Identify which cell holds the provided text, then report its (X, Y) central coordinate. 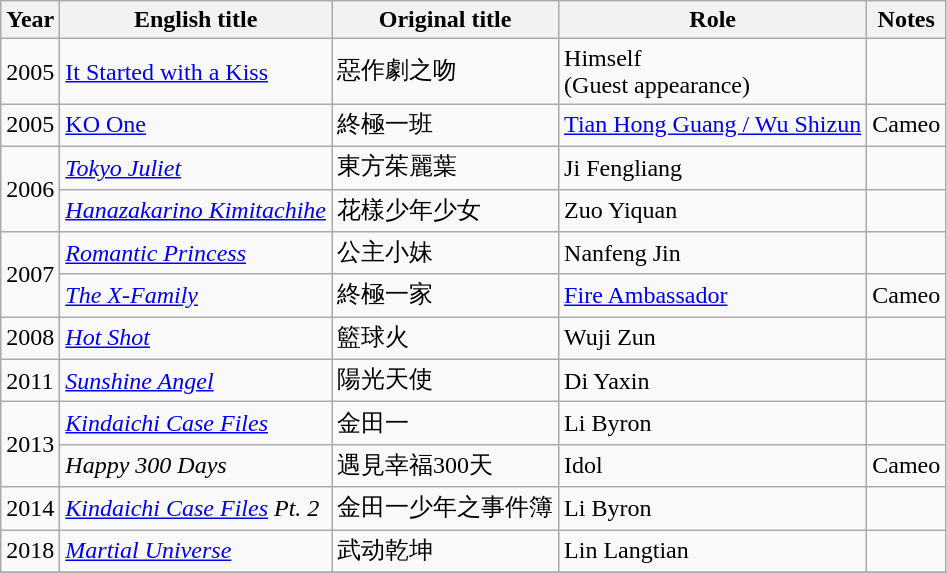
Year (30, 20)
The X-Family (196, 296)
Wuji Zun (713, 338)
Tokyo Juliet (196, 168)
Ji Fengliang (713, 168)
2007 (30, 274)
Original title (446, 20)
Role (713, 20)
Happy 300 Days (196, 466)
2014 (30, 508)
Idol (713, 466)
Sunshine Angel (196, 380)
武动乾坤 (446, 552)
公主小妹 (446, 254)
Himself(Guest appearance) (713, 72)
2013 (30, 444)
Fire Ambassador (713, 296)
2008 (30, 338)
Zuo Yiquan (713, 210)
2018 (30, 552)
Hanazakarino Kimitachihe (196, 210)
Kindaichi Case Files (196, 424)
終極一班 (446, 126)
Notes (906, 20)
Martial Universe (196, 552)
終極一家 (446, 296)
Tian Hong Guang / Wu Shizun (713, 126)
遇見幸福300天 (446, 466)
金田一少年之事件簿 (446, 508)
金田一 (446, 424)
Di Yaxin (713, 380)
Lin Langtian (713, 552)
Nanfeng Jin (713, 254)
Kindaichi Case Files Pt. 2 (196, 508)
Hot Shot (196, 338)
Romantic Princess (196, 254)
東方茱麗葉 (446, 168)
籃球火 (446, 338)
2006 (30, 188)
English title (196, 20)
KO One (196, 126)
花樣少年少女 (446, 210)
It Started with a Kiss (196, 72)
陽光天使 (446, 380)
2011 (30, 380)
惡作劇之吻 (446, 72)
